Locate the cell with the specified text and output its [x, y] center coordinate. 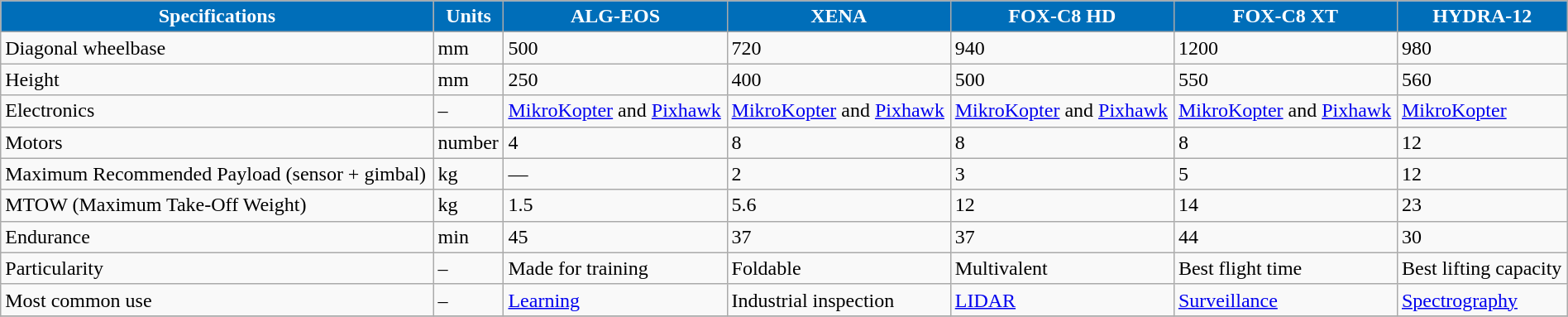
5.6 [839, 205]
XENA [839, 17]
30 [1482, 237]
Best lifting capacity [1482, 268]
Industrial inspection [839, 300]
1200 [1285, 48]
720 [839, 48]
Made for training [615, 268]
Electronics [217, 111]
1.5 [615, 205]
250 [615, 79]
Diagonal wheelbase [217, 48]
min [468, 237]
Multivalent [1062, 268]
MikroKopter [1482, 111]
MTOW (Maximum Take-Off Weight) [217, 205]
550 [1285, 79]
Units [468, 17]
Specifications [217, 17]
Surveillance [1285, 300]
3 [1062, 174]
2 [839, 174]
Spectrography [1482, 300]
980 [1482, 48]
Endurance [217, 237]
Foldable [839, 268]
4 [615, 142]
23 [1482, 205]
FOX-C8 XT [1285, 17]
940 [1062, 48]
number [468, 142]
Learning [615, 300]
5 [1285, 174]
— [615, 174]
44 [1285, 237]
LIDAR [1062, 300]
400 [839, 79]
Particularity [217, 268]
ALG-EOS [615, 17]
Most common use [217, 300]
45 [615, 237]
14 [1285, 205]
HYDRA-12 [1482, 17]
Motors [217, 142]
FOX-C8 HD [1062, 17]
Height [217, 79]
560 [1482, 79]
Best flight time [1285, 268]
Maximum Recommended Payload (sensor + gimbal) [217, 174]
